Return the [X, Y] coordinate for the center point of the cell that contains the specified text.  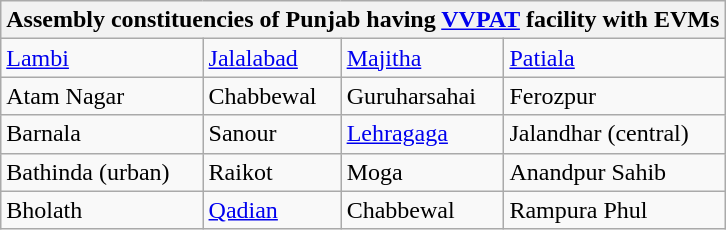
Lehragaga [422, 134]
Moga [422, 172]
Majitha [422, 58]
Anandpur Sahib [614, 172]
Bholath [102, 210]
Sanour [272, 134]
Assembly constituencies of Punjab having VVPAT facility with EVMs [363, 20]
Qadian [272, 210]
Bathinda (urban) [102, 172]
Barnala [102, 134]
Rampura Phul [614, 210]
Lambi [102, 58]
Guruharsahai [422, 96]
Jalandhar (central) [614, 134]
Raikot [272, 172]
Ferozpur [614, 96]
Patiala [614, 58]
Atam Nagar [102, 96]
Jalalabad [272, 58]
